Detect which cell encompasses the target text, then output its [x, y] center coordinate. 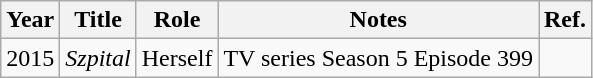
TV series Season 5 Episode 399 [378, 58]
2015 [30, 58]
Herself [177, 58]
Ref. [564, 20]
Year [30, 20]
Szpital [98, 58]
Notes [378, 20]
Role [177, 20]
Title [98, 20]
